Output the [x, y] coordinate of the center of the cell containing the given text.  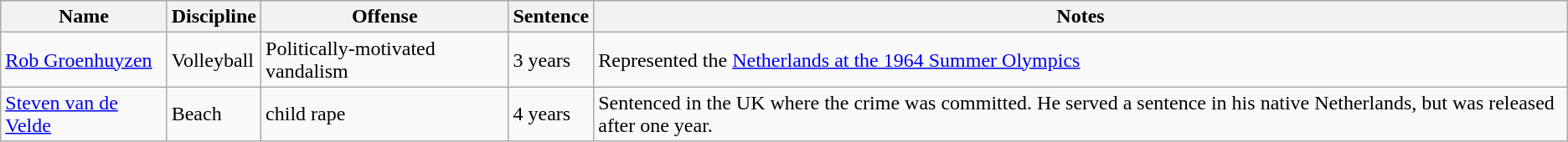
Rob Groenhuyzen [84, 60]
Discipline [214, 17]
Steven van de Velde [84, 114]
3 years [551, 60]
Offense [385, 17]
Politically-motivated vandalism [385, 60]
Sentenced in the UK where the crime was committed. He served a sentence in his native Netherlands, but was released after one year. [1081, 114]
4 years [551, 114]
Represented the Netherlands at the 1964 Summer Olympics [1081, 60]
Beach [214, 114]
Sentence [551, 17]
Volleyball [214, 60]
Name [84, 17]
child rape [385, 114]
Notes [1081, 17]
